For the text-containing cell, return its midpoint in (x, y) coordinate format. 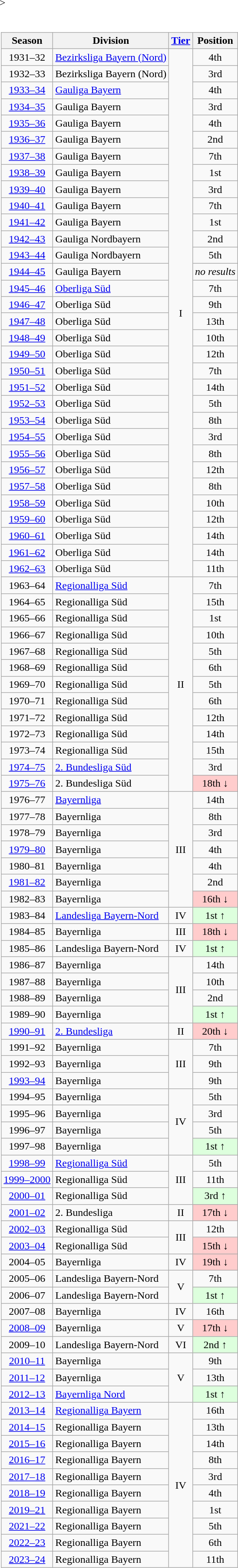
1982–83 (27, 899)
1995–96 (27, 1114)
1997–98 (27, 1147)
2002–03 (27, 1229)
1999–2000 (27, 1179)
16th ↓ (215, 899)
1947–48 (27, 321)
1998–99 (27, 1163)
2003–04 (27, 1245)
1970–71 (27, 701)
1956–57 (27, 470)
1964–65 (27, 602)
1955–56 (27, 453)
1988–89 (27, 998)
2006–07 (27, 1295)
no results (215, 272)
1961–62 (27, 552)
15th ↓ (215, 1245)
2023–24 (27, 1559)
1976–77 (27, 800)
1959–60 (27, 519)
1963–64 (27, 585)
1974–75 (27, 767)
1938–39 (27, 173)
1983–84 (27, 915)
1977–78 (27, 817)
1996–97 (27, 1130)
2011–12 (27, 1378)
1957–58 (27, 486)
1980–81 (27, 866)
2007–08 (27, 1312)
1979–80 (27, 849)
1952–53 (27, 404)
1948–49 (27, 338)
2000–01 (27, 1196)
1991–92 (27, 1048)
1973–74 (27, 750)
1941–42 (27, 222)
1978–79 (27, 833)
1932–33 (27, 74)
I (181, 313)
Bayernliga Nord (111, 1394)
20th ↓ (215, 1031)
Season (27, 41)
1985–86 (27, 948)
1989–90 (27, 1014)
1994–95 (27, 1097)
1944–45 (27, 272)
Division (111, 41)
2001–02 (27, 1212)
1962–63 (27, 569)
1931–32 (27, 57)
1937–38 (27, 156)
1951–52 (27, 387)
1975–76 (27, 784)
3rd ↑ (215, 1196)
1967–68 (27, 651)
2015–16 (27, 1444)
Tier (181, 41)
1971–72 (27, 717)
2008–09 (27, 1328)
2017–18 (27, 1477)
1972–73 (27, 734)
1984–85 (27, 932)
2018–19 (27, 1493)
1993–94 (27, 1081)
1969–70 (27, 684)
1935–36 (27, 123)
2010–11 (27, 1361)
1933–34 (27, 90)
1945–46 (27, 288)
1940–41 (27, 206)
1946–47 (27, 305)
1934–35 (27, 107)
2nd ↑ (215, 1345)
1939–40 (27, 189)
1954–55 (27, 437)
1990–91 (27, 1031)
1966–67 (27, 635)
1987–88 (27, 981)
1942–43 (27, 239)
2022–23 (27, 1542)
1992–93 (27, 1064)
1949–50 (27, 354)
1953–54 (27, 420)
2013–14 (27, 1411)
2014–15 (27, 1427)
1943–44 (27, 255)
2004–05 (27, 1262)
1960–61 (27, 536)
2012–13 (27, 1394)
1965–66 (27, 618)
1986–87 (27, 965)
19th ↓ (215, 1262)
1981–82 (27, 882)
2009–10 (27, 1345)
1968–69 (27, 668)
2019–21 (27, 1509)
Position (215, 41)
1936–37 (27, 140)
1958–59 (27, 503)
2021–22 (27, 1526)
1950–51 (27, 371)
2016–17 (27, 1460)
2005–06 (27, 1278)
VI (181, 1345)
